Determine the (X, Y) coordinate at the center of the cell enclosing the given text.  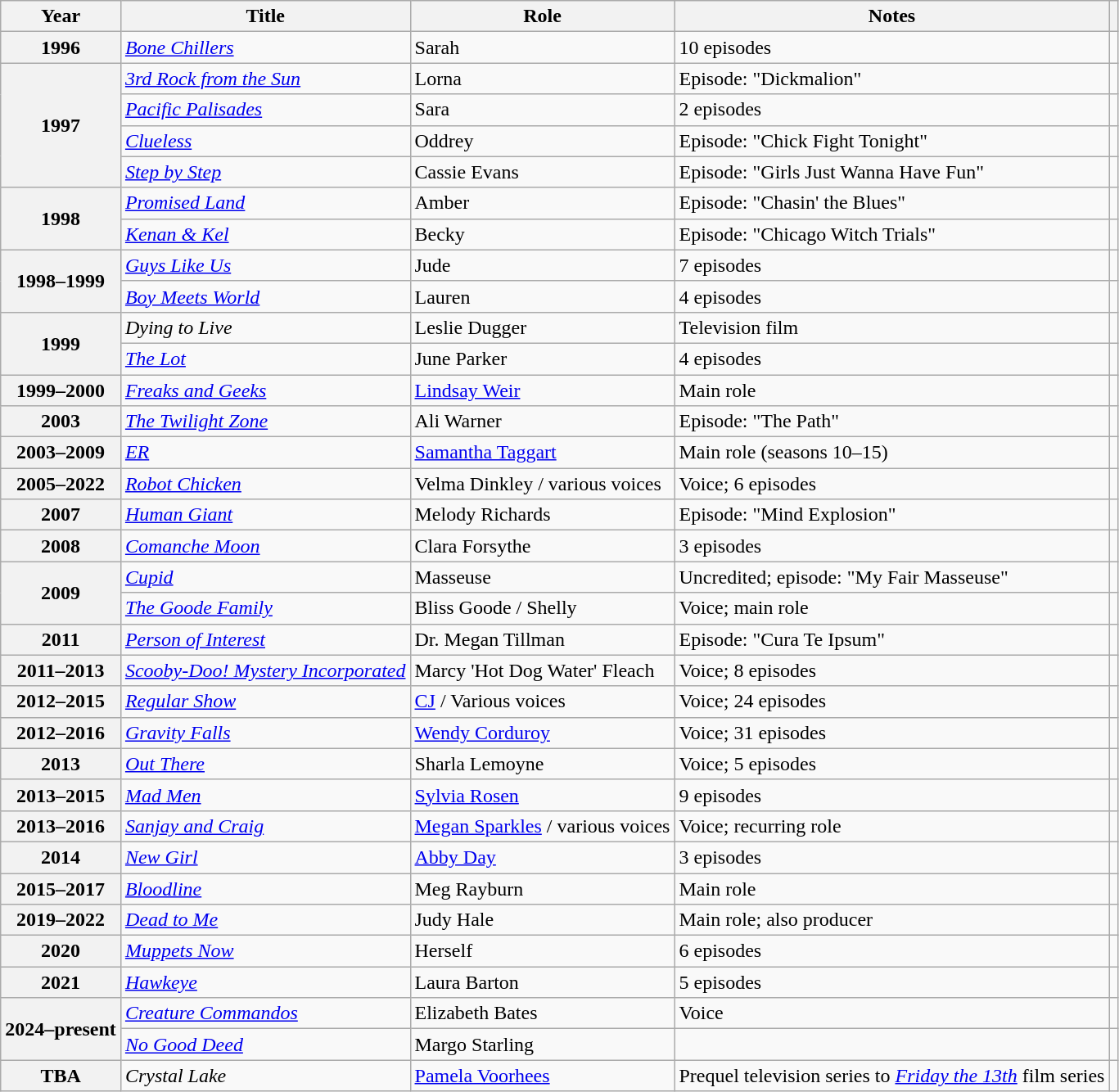
Sylvia Rosen (542, 795)
Kenan & Kel (265, 234)
Sara (542, 110)
Voice; recurring role (892, 826)
1997 (61, 125)
Prequel television series to Friday the 13th film series (892, 1076)
Pamela Voorhees (542, 1076)
2012–2015 (61, 702)
Television film (892, 327)
Role (542, 16)
Human Giant (265, 515)
Title (265, 16)
Judy Hale (542, 920)
Sarah (542, 47)
2003–2009 (61, 453)
Amber (542, 203)
Uncredited; episode: "My Fair Masseuse" (892, 577)
Step by Step (265, 172)
2003 (61, 422)
Voice; 31 episodes (892, 733)
2005–2022 (61, 484)
Voice; 6 episodes (892, 484)
Episode: "Dickmalion" (892, 79)
Episode: "Mind Explosion" (892, 515)
Clara Forsythe (542, 546)
June Parker (542, 359)
2013–2016 (61, 826)
ER (265, 453)
2014 (61, 857)
1999–2000 (61, 390)
Voice; 8 episodes (892, 670)
9 episodes (892, 795)
2024–present (61, 1029)
Creature Commandos (265, 1013)
3rd Rock from the Sun (265, 79)
CJ / Various voices (542, 702)
Bone Chillers (265, 47)
Promised Land (265, 203)
1998 (61, 219)
Crystal Lake (265, 1076)
Scooby-Doo! Mystery Incorporated (265, 670)
Herself (542, 951)
Comanche Moon (265, 546)
Guys Like Us (265, 265)
Samantha Taggart (542, 453)
1999 (61, 343)
Voice; main role (892, 608)
Episode: "Chicago Witch Trials" (892, 234)
Mad Men (265, 795)
Dr. Megan Tillman (542, 639)
Voice (892, 1013)
Voice; 24 episodes (892, 702)
The Lot (265, 359)
2011–2013 (61, 670)
Dying to Live (265, 327)
Leslie Dugger (542, 327)
Episode: "Cura Te Ipsum" (892, 639)
Ali Warner (542, 422)
Hawkeye (265, 982)
2013–2015 (61, 795)
Main role (seasons 10–15) (892, 453)
2 episodes (892, 110)
Lorna (542, 79)
The Twilight Zone (265, 422)
Robot Chicken (265, 484)
Margo Starling (542, 1045)
2015–2017 (61, 888)
Gravity Falls (265, 733)
2012–2016 (61, 733)
New Girl (265, 857)
6 episodes (892, 951)
Pacific Palisades (265, 110)
Year (61, 16)
5 episodes (892, 982)
Person of Interest (265, 639)
Jude (542, 265)
Oddrey (542, 141)
2020 (61, 951)
Masseuse (542, 577)
1996 (61, 47)
2011 (61, 639)
Marcy 'Hot Dog Water' Fleach (542, 670)
10 episodes (892, 47)
Episode: "The Path" (892, 422)
7 episodes (892, 265)
TBA (61, 1076)
Bloodline (265, 888)
Elizabeth Bates (542, 1013)
Cassie Evans (542, 172)
Clueless (265, 141)
Lindsay Weir (542, 390)
Cupid (265, 577)
Megan Sparkles / various voices (542, 826)
2021 (61, 982)
Boy Meets World (265, 296)
Episode: "Chick Fight Tonight" (892, 141)
2013 (61, 764)
Out There (265, 764)
Wendy Corduroy (542, 733)
Notes (892, 16)
Episode: "Chasin' the Blues" (892, 203)
2008 (61, 546)
2007 (61, 515)
2019–2022 (61, 920)
Laura Barton (542, 982)
Becky (542, 234)
No Good Deed (265, 1045)
Voice; 5 episodes (892, 764)
Lauren (542, 296)
Meg Rayburn (542, 888)
2009 (61, 593)
Sanjay and Craig (265, 826)
Main role; also producer (892, 920)
Melody Richards (542, 515)
Regular Show (265, 702)
Muppets Now (265, 951)
Freaks and Geeks (265, 390)
1998–1999 (61, 281)
Dead to Me (265, 920)
Velma Dinkley / various voices (542, 484)
The Goode Family (265, 608)
Abby Day (542, 857)
Episode: "Girls Just Wanna Have Fun" (892, 172)
Sharla Lemoyne (542, 764)
Bliss Goode / Shelly (542, 608)
